Detect which cell encompasses the target text, then output its (x, y) center coordinate. 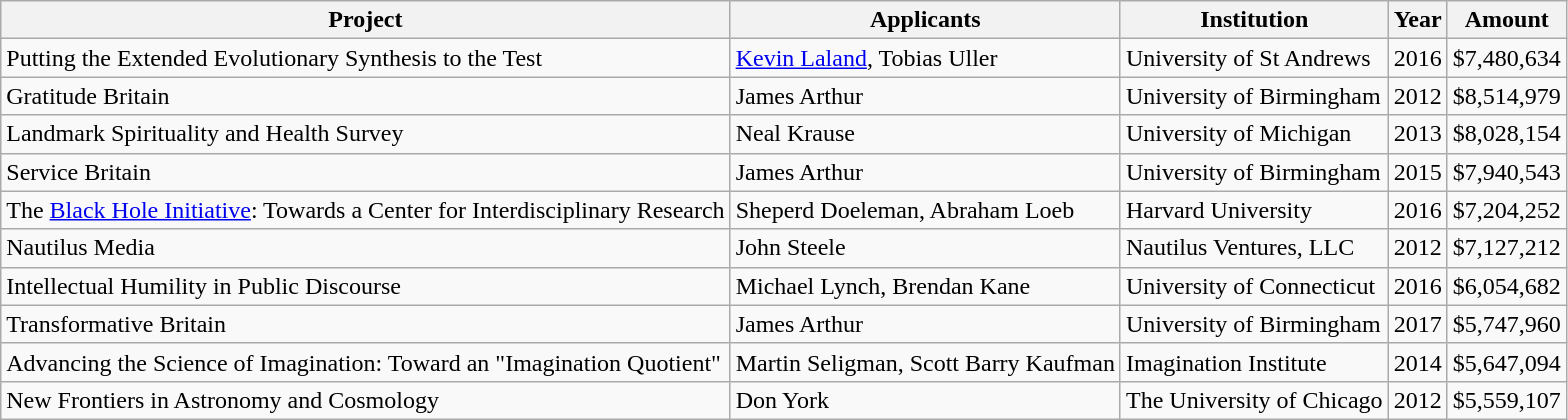
Nautilus Media (366, 248)
$7,127,212 (1506, 248)
University of Connecticut (1254, 286)
$5,747,960 (1506, 324)
2013 (1418, 134)
Advancing the Science of Imagination: Toward an "Imagination Quotient" (366, 362)
The University of Chicago (1254, 400)
Project (366, 20)
Neal Krause (925, 134)
Harvard University (1254, 210)
Year (1418, 20)
Sheperd Doeleman, Abraham Loeb (925, 210)
$8,514,979 (1506, 96)
The Black Hole Initiative: Towards a Center for Interdisciplinary Research (366, 210)
John Steele (925, 248)
2017 (1418, 324)
Institution (1254, 20)
Putting the Extended Evolutionary Synthesis to the Test (366, 58)
$6,054,682 (1506, 286)
Michael Lynch, Brendan Kane (925, 286)
Gratitude Britain (366, 96)
Nautilus Ventures, LLC (1254, 248)
Transformative Britain (366, 324)
New Frontiers in Astronomy and Cosmology (366, 400)
Don York (925, 400)
University of Michigan (1254, 134)
Martin Seligman, Scott Barry Kaufman (925, 362)
Applicants (925, 20)
Kevin Laland, Tobias Uller (925, 58)
Service Britain (366, 172)
$8,028,154 (1506, 134)
$5,559,107 (1506, 400)
$7,480,634 (1506, 58)
University of St Andrews (1254, 58)
$5,647,094 (1506, 362)
2015 (1418, 172)
2014 (1418, 362)
Imagination Institute (1254, 362)
$7,204,252 (1506, 210)
$7,940,543 (1506, 172)
Landmark Spirituality and Health Survey (366, 134)
Amount (1506, 20)
Intellectual Humility in Public Discourse (366, 286)
